Determine the [x, y] coordinate at the center of the cell enclosing the given text.  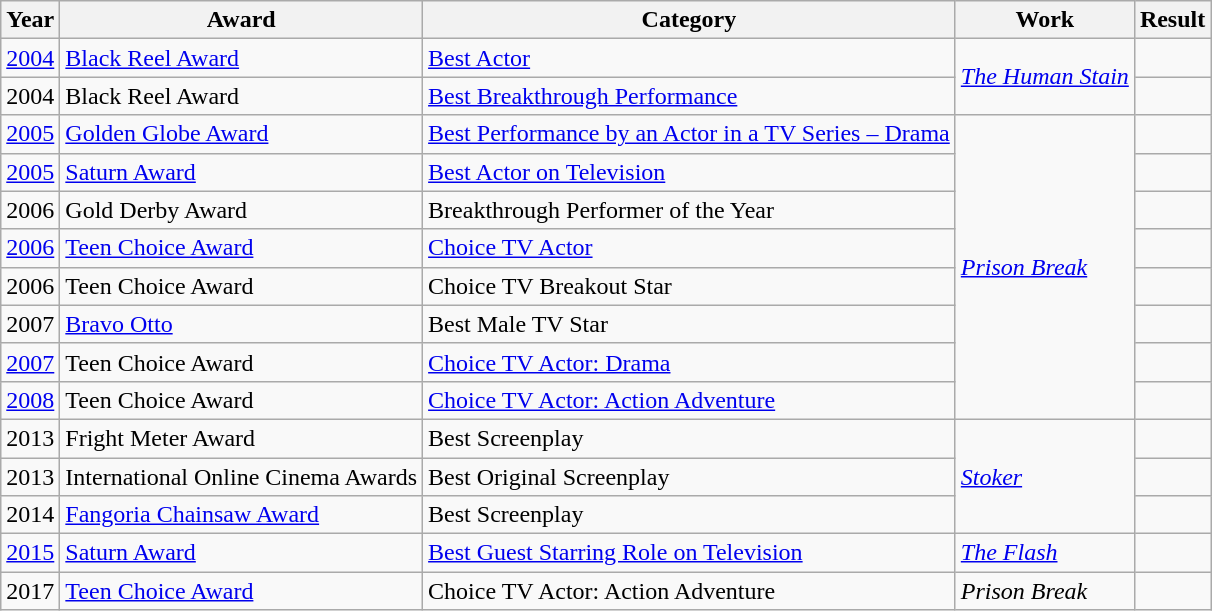
Best Actor [690, 58]
Choice TV Breakout Star [690, 286]
Choice TV Actor: Drama [690, 362]
Best Breakthrough Performance [690, 96]
Gold Derby Award [242, 210]
Golden Globe Award [242, 134]
Bravo Otto [242, 324]
International Online Cinema Awards [242, 477]
2008 [30, 400]
Best Guest Starring Role on Television [690, 553]
2015 [30, 553]
Best Original Screenplay [690, 477]
The Flash [1044, 553]
Choice TV Actor [690, 248]
Work [1044, 20]
Best Performance by an Actor in a TV Series – Drama [690, 134]
Best Male TV Star [690, 324]
Stoker [1044, 476]
Best Actor on Television [690, 172]
Result [1172, 20]
2014 [30, 515]
Category [690, 20]
Fangoria Chainsaw Award [242, 515]
Award [242, 20]
Breakthrough Performer of the Year [690, 210]
Year [30, 20]
Fright Meter Award [242, 438]
2017 [30, 591]
The Human Stain [1044, 77]
